From the cell containing the given text, extract its center point as [x, y] coordinate. 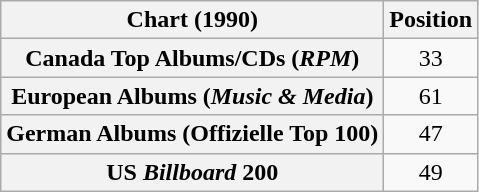
US Billboard 200 [192, 172]
European Albums (Music & Media) [192, 96]
German Albums (Offizielle Top 100) [192, 134]
Position [431, 20]
49 [431, 172]
Canada Top Albums/CDs (RPM) [192, 58]
Chart (1990) [192, 20]
61 [431, 96]
47 [431, 134]
33 [431, 58]
